Detect which cell encompasses the target text, then output its (X, Y) center coordinate. 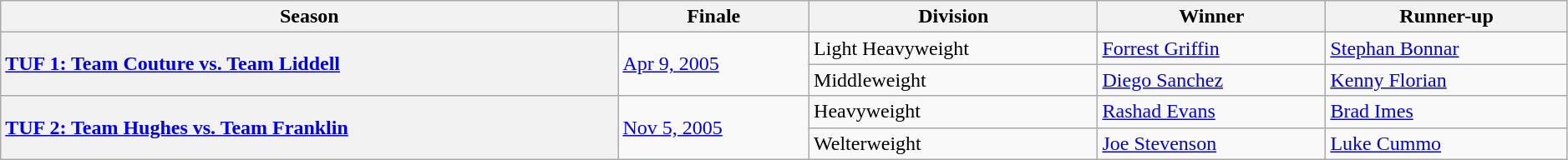
Welterweight (954, 143)
Forrest Griffin (1211, 48)
Runner-up (1447, 17)
Diego Sanchez (1211, 80)
Division (954, 17)
Heavyweight (954, 112)
Rashad Evans (1211, 112)
Winner (1211, 17)
Season (309, 17)
Finale (713, 17)
Brad Imes (1447, 112)
Apr 9, 2005 (713, 64)
TUF 2: Team Hughes vs. Team Franklin (309, 127)
Joe Stevenson (1211, 143)
Stephan Bonnar (1447, 48)
Luke Cummo (1447, 143)
TUF 1: Team Couture vs. Team Liddell (309, 64)
Light Heavyweight (954, 48)
Middleweight (954, 80)
Kenny Florian (1447, 80)
Nov 5, 2005 (713, 127)
